Return (X, Y) of the center of cell containing provided text 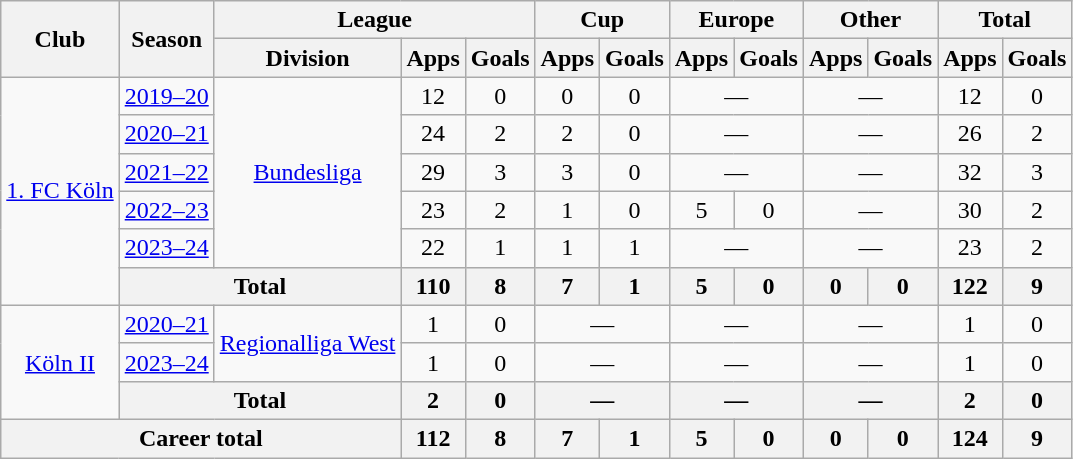
124 (970, 438)
2021–22 (166, 172)
112 (433, 438)
League (374, 20)
Other (870, 20)
122 (970, 286)
22 (433, 248)
26 (970, 134)
2019–20 (166, 96)
Career total (201, 438)
30 (970, 210)
Köln II (60, 362)
1. FC Köln (60, 191)
110 (433, 286)
Division (308, 58)
29 (433, 172)
Club (60, 39)
24 (433, 134)
Europe (736, 20)
Cup (602, 20)
Season (166, 39)
2022–23 (166, 210)
Regionalliga West (308, 343)
32 (970, 172)
Bundesliga (308, 172)
